Detect which cell encompasses the target text, then output its (x, y) center coordinate. 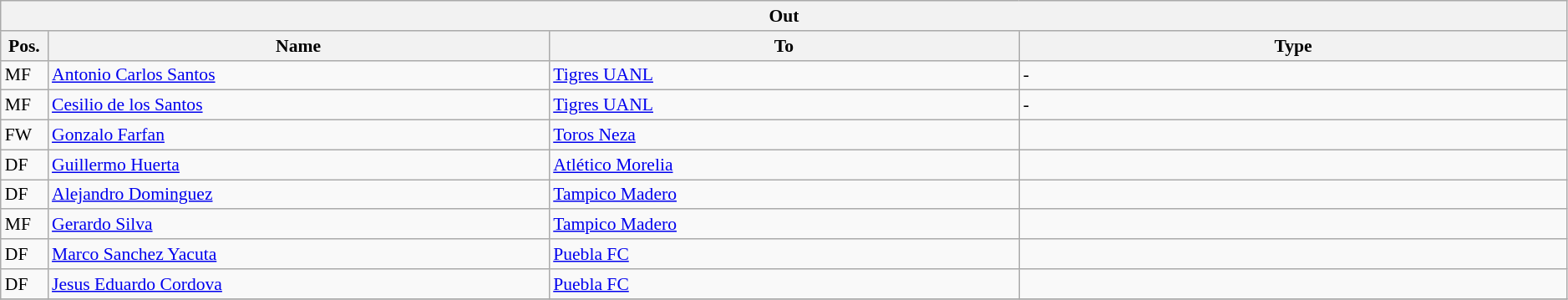
Gonzalo Farfan (298, 135)
Cesilio de los Santos (298, 105)
Out (784, 16)
FW (24, 135)
Type (1293, 46)
To (784, 46)
Name (298, 46)
Antonio Carlos Santos (298, 75)
Guillermo Huerta (298, 165)
Marco Sanchez Yacuta (298, 254)
Atlético Morelia (784, 165)
Gerardo Silva (298, 225)
Alejandro Dominguez (298, 195)
Pos. (24, 46)
Jesus Eduardo Cordova (298, 284)
Toros Neza (784, 135)
